Identify which cell holds the provided text, then report its [x, y] central coordinate. 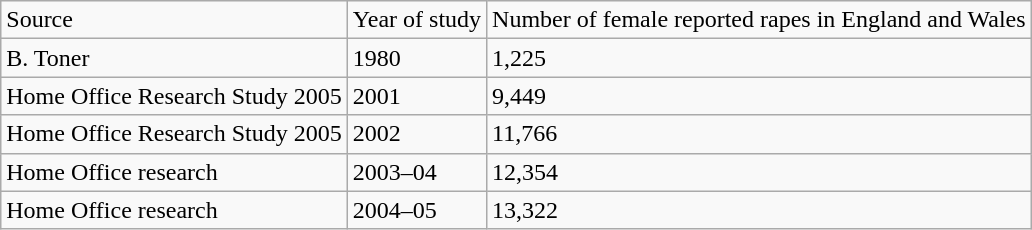
2002 [416, 134]
1,225 [759, 58]
9,449 [759, 96]
2004–05 [416, 210]
B. Toner [174, 58]
Source [174, 20]
2003–04 [416, 172]
12,354 [759, 172]
Number of female reported rapes in England and Wales [759, 20]
11,766 [759, 134]
2001 [416, 96]
Year of study [416, 20]
1980 [416, 58]
13,322 [759, 210]
